Return the (X, Y) coordinate for the center point of the cell that contains the specified text.  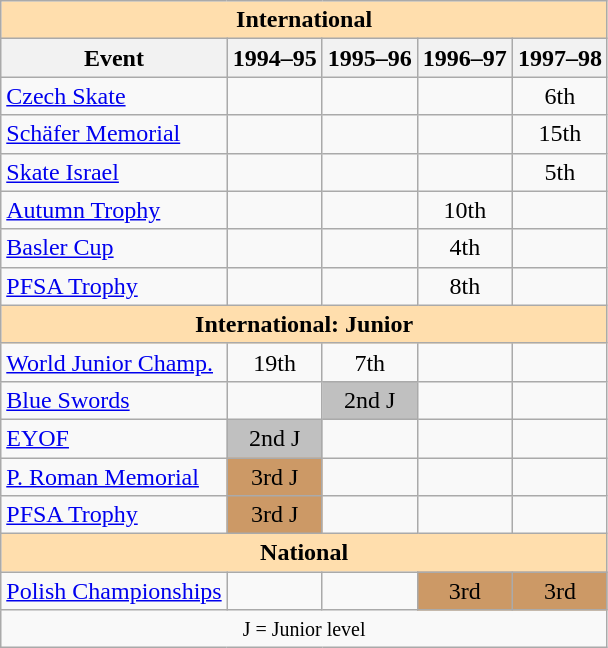
1997–98 (560, 58)
4th (464, 248)
1996–97 (464, 58)
1994–95 (274, 58)
EYOF (114, 438)
Polish Championships (114, 591)
19th (274, 362)
5th (560, 172)
International: Junior (304, 324)
Basler Cup (114, 248)
Czech Skate (114, 96)
6th (560, 96)
P. Roman Memorial (114, 477)
J = Junior level (304, 629)
15th (560, 134)
Autumn Trophy (114, 210)
Event (114, 58)
National (304, 553)
Blue Swords (114, 400)
10th (464, 210)
Skate Israel (114, 172)
8th (464, 286)
International (304, 20)
Schäfer Memorial (114, 134)
7th (370, 362)
World Junior Champ. (114, 362)
1995–96 (370, 58)
